Pinpoint the cell where the given text exists, returning its (X, Y) midpoint coordinate. 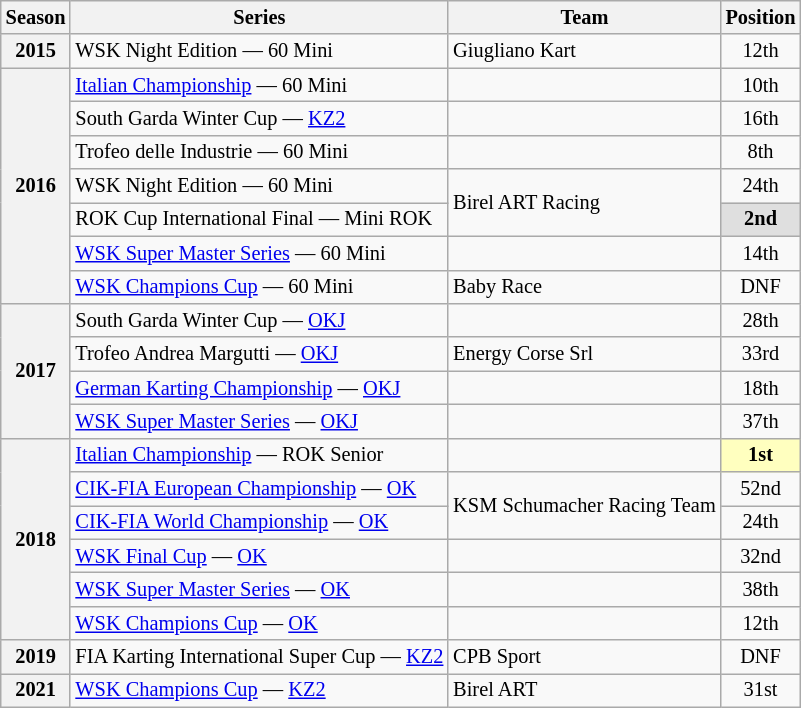
Team (584, 17)
2018 (36, 539)
WSK Super Master Series — 60 Mini (259, 253)
South Garda Winter Cup — KZ2 (259, 118)
Season (36, 17)
South Garda Winter Cup — OKJ (259, 320)
18th (761, 388)
16th (761, 118)
33rd (761, 354)
Giugliano Kart (584, 51)
8th (761, 152)
Italian Championship — ROK Senior (259, 455)
KSM Schumacher Racing Team (584, 506)
Trofeo delle Industrie — 60 Mini (259, 152)
2021 (36, 690)
2017 (36, 370)
German Karting Championship — OKJ (259, 388)
38th (761, 589)
WSK Champions Cup — 60 Mini (259, 287)
10th (761, 85)
Italian Championship — 60 Mini (259, 85)
Series (259, 17)
CIK-FIA World Championship — OK (259, 522)
CIK-FIA European Championship — OK (259, 489)
52nd (761, 489)
ROK Cup International Final — Mini ROK (259, 219)
2019 (36, 657)
28th (761, 320)
32nd (761, 556)
1st (761, 455)
FIA Karting International Super Cup — KZ2 (259, 657)
2nd (761, 219)
Energy Corse Srl (584, 354)
2015 (36, 51)
14th (761, 253)
37th (761, 421)
Baby Race (584, 287)
Birel ART (584, 690)
WSK Super Master Series — OK (259, 589)
Birel ART Racing (584, 202)
2016 (36, 186)
31st (761, 690)
WSK Final Cup — OK (259, 556)
WSK Super Master Series — OKJ (259, 421)
Trofeo Andrea Margutti — OKJ (259, 354)
Position (761, 17)
CPB Sport (584, 657)
WSK Champions Cup — KZ2 (259, 690)
WSK Champions Cup — OK (259, 623)
